Identify which cell holds the provided text, then report its (x, y) central coordinate. 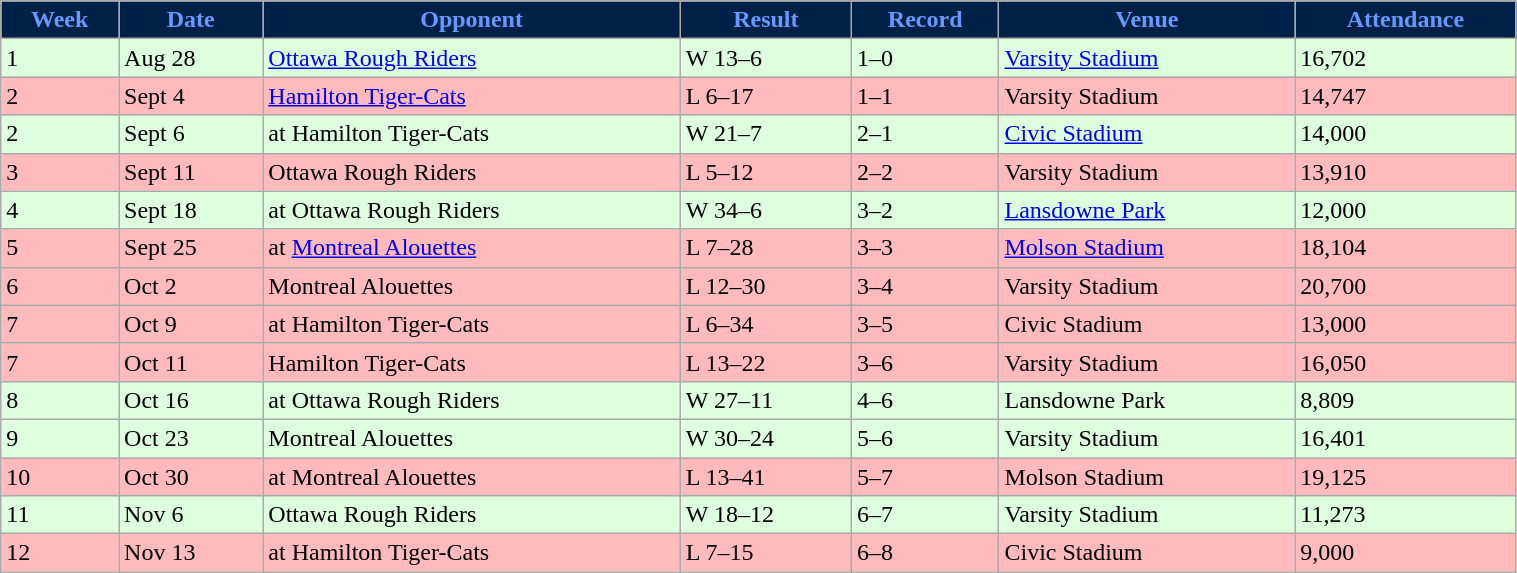
Oct 30 (191, 477)
4–6 (925, 400)
Oct 9 (191, 324)
W 34–6 (766, 210)
16,050 (1406, 362)
3–3 (925, 248)
L 5–12 (766, 172)
Sept 18 (191, 210)
3–4 (925, 286)
12,000 (1406, 210)
12 (60, 553)
L 13–41 (766, 477)
9,000 (1406, 553)
W 30–24 (766, 438)
L 13–22 (766, 362)
Date (191, 20)
W 21–7 (766, 134)
8,809 (1406, 400)
Sept 25 (191, 248)
W 27–11 (766, 400)
L 6–34 (766, 324)
1–1 (925, 96)
11,273 (1406, 515)
Oct 16 (191, 400)
Attendance (1406, 20)
2–2 (925, 172)
18,104 (1406, 248)
8 (60, 400)
W 13–6 (766, 58)
3–2 (925, 210)
1 (60, 58)
16,401 (1406, 438)
4 (60, 210)
10 (60, 477)
20,700 (1406, 286)
1–0 (925, 58)
13,000 (1406, 324)
Oct 23 (191, 438)
Nov 6 (191, 515)
5–6 (925, 438)
Week (60, 20)
6–8 (925, 553)
Record (925, 20)
W 18–12 (766, 515)
11 (60, 515)
L 12–30 (766, 286)
5 (60, 248)
Opponent (472, 20)
Sept 11 (191, 172)
6 (60, 286)
Oct 2 (191, 286)
14,747 (1406, 96)
L 6–17 (766, 96)
Sept 6 (191, 134)
3 (60, 172)
L 7–28 (766, 248)
L 7–15 (766, 553)
14,000 (1406, 134)
Nov 13 (191, 553)
3–5 (925, 324)
19,125 (1406, 477)
Result (766, 20)
13,910 (1406, 172)
Aug 28 (191, 58)
5–7 (925, 477)
9 (60, 438)
2–1 (925, 134)
Venue (1147, 20)
Sept 4 (191, 96)
Oct 11 (191, 362)
16,702 (1406, 58)
6–7 (925, 515)
3–6 (925, 362)
